Search for the cell housing the specified text and yield its [x, y] center coordinate. 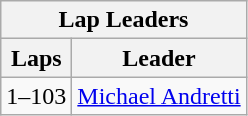
Lap Leaders [124, 20]
Laps [36, 58]
Michael Andretti [159, 96]
Leader [159, 58]
1–103 [36, 96]
